Search for the cell housing the specified text and yield its [x, y] center coordinate. 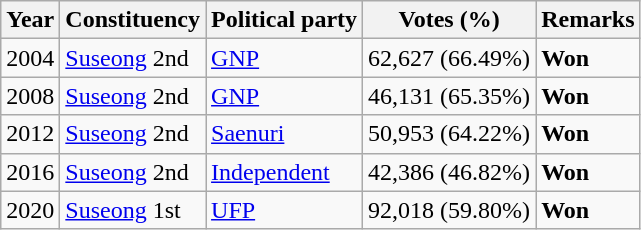
Remarks [588, 20]
Suseong 1st [133, 210]
2012 [30, 134]
2004 [30, 58]
46,131 (65.35%) [450, 96]
Constituency [133, 20]
2016 [30, 172]
Votes (%) [450, 20]
2020 [30, 210]
2008 [30, 96]
Political party [284, 20]
Year [30, 20]
UFP [284, 210]
62,627 (66.49%) [450, 58]
42,386 (46.82%) [450, 172]
Saenuri [284, 134]
92,018 (59.80%) [450, 210]
50,953 (64.22%) [450, 134]
Independent [284, 172]
